Provide the [X, Y] coordinate of the cell's center where the given text is located.  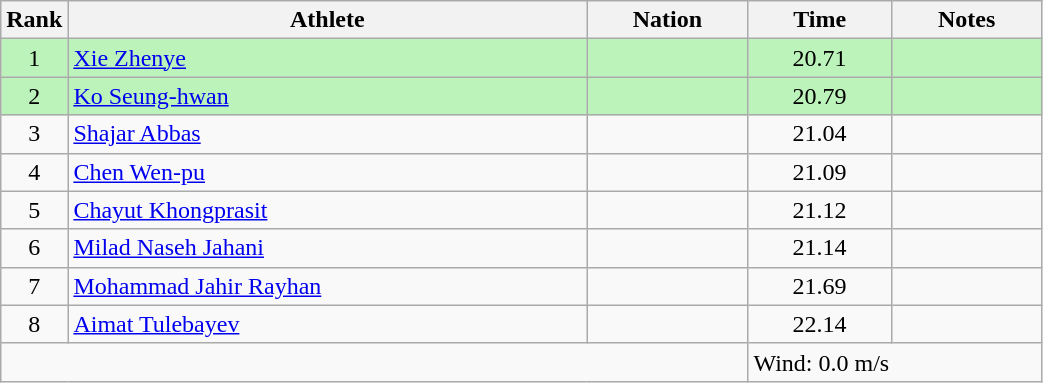
Notes [966, 20]
Xie Zhenye [328, 58]
Chen Wen-pu [328, 172]
4 [34, 172]
Aimat Tulebayev [328, 324]
6 [34, 248]
Milad Naseh Jahani [328, 248]
7 [34, 286]
21.09 [820, 172]
Rank [34, 20]
Athlete [328, 20]
20.79 [820, 96]
Shajar Abbas [328, 134]
5 [34, 210]
21.69 [820, 286]
20.71 [820, 58]
Chayut Khongprasit [328, 210]
8 [34, 324]
3 [34, 134]
Time [820, 20]
22.14 [820, 324]
2 [34, 96]
21.04 [820, 134]
Nation [668, 20]
Mohammad Jahir Rayhan [328, 286]
1 [34, 58]
21.14 [820, 248]
Wind: 0.0 m/s [895, 362]
21.12 [820, 210]
Ko Seung-hwan [328, 96]
